Find where the given text appears and provide that cell's center as (x, y) coordinate. 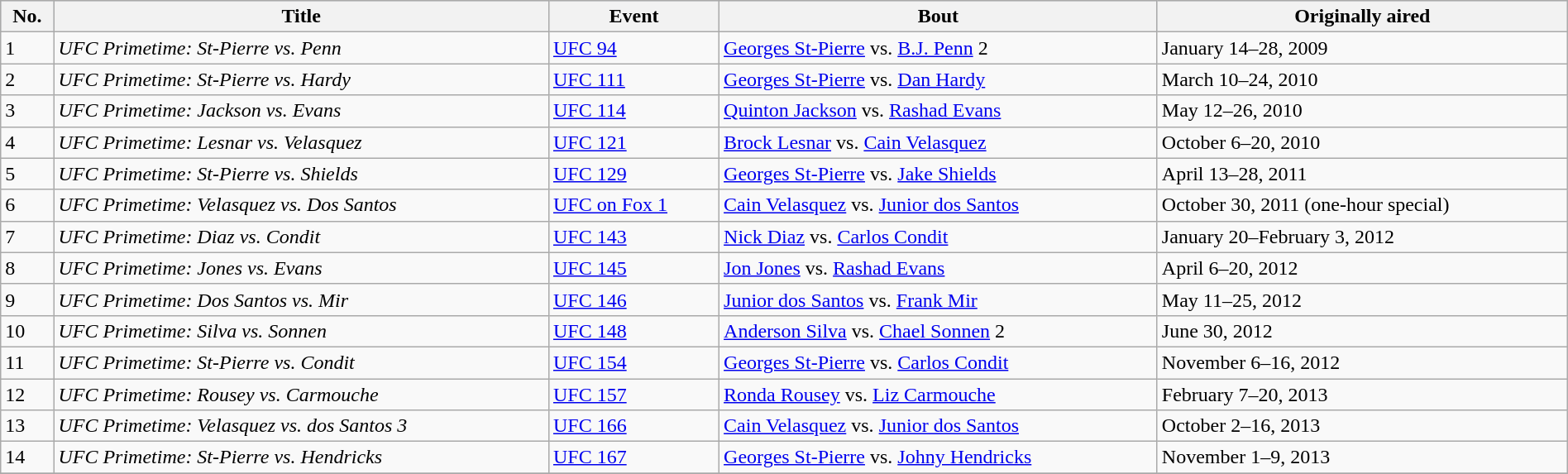
Georges St-Pierre vs. Dan Hardy (939, 79)
UFC 145 (633, 268)
UFC 146 (633, 299)
UFC Primetime: Jones vs. Evans (301, 268)
Anderson Silva vs. Chael Sonnen 2 (939, 331)
Jon Jones vs. Rashad Evans (939, 268)
UFC Primetime: St-Pierre vs. Hardy (301, 79)
4 (27, 142)
UFC 167 (633, 457)
UFC Primetime: Lesnar vs. Velasquez (301, 142)
Quinton Jackson vs. Rashad Evans (939, 111)
January 20–February 3, 2012 (1362, 237)
February 7–20, 2013 (1362, 395)
Georges St-Pierre vs. B.J. Penn 2 (939, 48)
2 (27, 79)
UFC 148 (633, 331)
October 2–16, 2013 (1362, 426)
No. (27, 17)
10 (27, 331)
1 (27, 48)
UFC Primetime: Dos Santos vs. Mir (301, 299)
13 (27, 426)
12 (27, 395)
UFC on Fox 1 (633, 205)
UFC 94 (633, 48)
Title (301, 17)
UFC Primetime: Rousey vs. Carmouche (301, 395)
UFC 157 (633, 395)
October 6–20, 2010 (1362, 142)
UFC 166 (633, 426)
January 14–28, 2009 (1362, 48)
November 6–16, 2012 (1362, 362)
UFC 143 (633, 237)
Ronda Rousey vs. Liz Carmouche (939, 395)
UFC Primetime: Jackson vs. Evans (301, 111)
11 (27, 362)
Georges St-Pierre vs. Johny Hendricks (939, 457)
Originally aired (1362, 17)
Georges St-Pierre vs. Jake Shields (939, 174)
June 30, 2012 (1362, 331)
7 (27, 237)
UFC 129 (633, 174)
May 12–26, 2010 (1362, 111)
UFC Primetime: St-Pierre vs. Condit (301, 362)
Event (633, 17)
Nick Diaz vs. Carlos Condit (939, 237)
UFC 114 (633, 111)
UFC 111 (633, 79)
Brock Lesnar vs. Cain Velasquez (939, 142)
Bout (939, 17)
8 (27, 268)
May 11–25, 2012 (1362, 299)
Georges St-Pierre vs. Carlos Condit (939, 362)
April 6–20, 2012 (1362, 268)
UFC Primetime: Diaz vs. Condit (301, 237)
9 (27, 299)
UFC Primetime: Velasquez vs. dos Santos 3 (301, 426)
April 13–28, 2011 (1362, 174)
UFC Primetime: St-Pierre vs. Hendricks (301, 457)
UFC Primetime: St-Pierre vs. Shields (301, 174)
6 (27, 205)
14 (27, 457)
November 1–9, 2013 (1362, 457)
UFC Primetime: Silva vs. Sonnen (301, 331)
Junior dos Santos vs. Frank Mir (939, 299)
UFC 121 (633, 142)
UFC 154 (633, 362)
3 (27, 111)
5 (27, 174)
UFC Primetime: St-Pierre vs. Penn (301, 48)
October 30, 2011 (one-hour special) (1362, 205)
UFC Primetime: Velasquez vs. Dos Santos (301, 205)
March 10–24, 2010 (1362, 79)
